Return the (x, y) coordinate for the center point of the cell that contains the specified text.  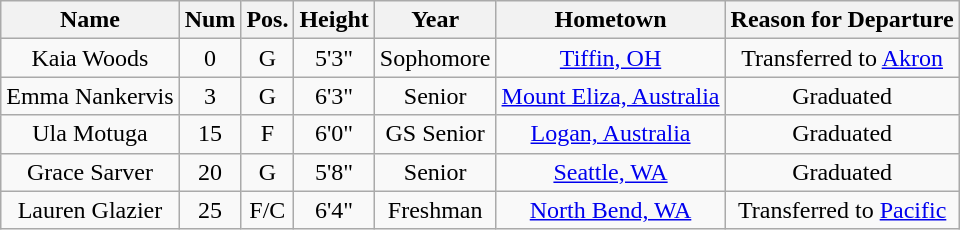
3 (210, 96)
Seattle, WA (610, 172)
Height (334, 20)
25 (210, 210)
Num (210, 20)
Freshman (435, 210)
Sophomore (435, 58)
Transferred to Pacific (842, 210)
Lauren Glazier (90, 210)
Grace Sarver (90, 172)
Pos. (268, 20)
6'3" (334, 96)
GS Senior (435, 134)
Logan, Australia (610, 134)
5'8" (334, 172)
0 (210, 58)
North Bend, WA (610, 210)
Tiffin, OH (610, 58)
F (268, 134)
Transferred to Akron (842, 58)
Year (435, 20)
6'0" (334, 134)
Ula Motuga (90, 134)
15 (210, 134)
6'4" (334, 210)
Reason for Departure (842, 20)
Kaia Woods (90, 58)
Emma Nankervis (90, 96)
5'3" (334, 58)
Hometown (610, 20)
Mount Eliza, Australia (610, 96)
20 (210, 172)
F/C (268, 210)
Name (90, 20)
